Return [X, Y] of the center of cell containing provided text 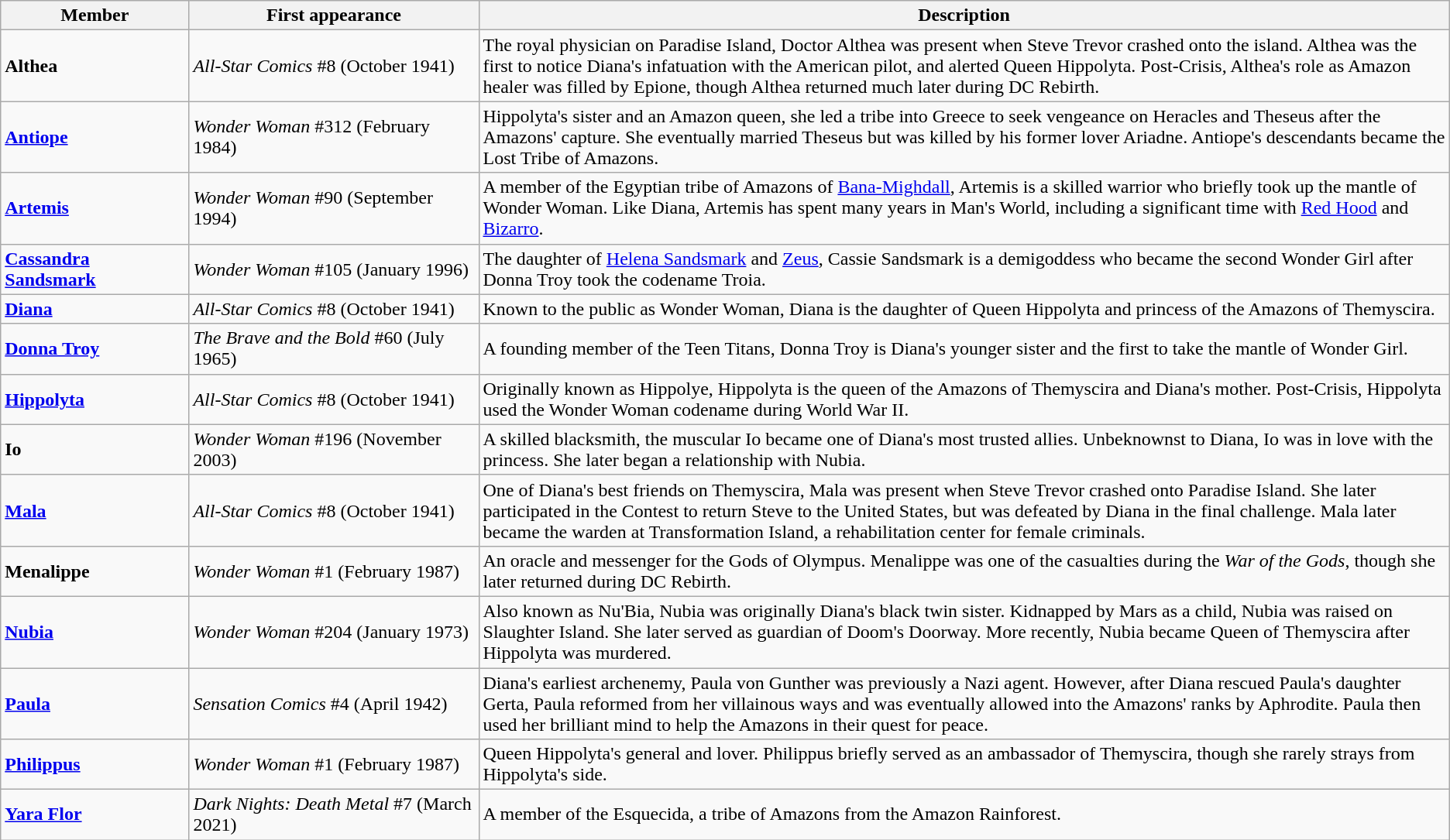
Artemis [94, 208]
Description [964, 15]
First appearance [334, 15]
Wonder Woman #204 (January 1973) [334, 632]
Cassandra Sandsmark [94, 269]
Sensation Comics #4 (April 1942) [334, 703]
Wonder Woman #90 (September 1994) [334, 208]
Diana [94, 309]
Menalippe [94, 571]
Nubia [94, 632]
Althea [94, 66]
Queen Hippolyta's general and lover. Philippus briefly served as an ambassador of Themyscira, though she rarely strays from Hippolyta's side. [964, 765]
Donna Troy [94, 348]
A member of the Esquecida, a tribe of Amazons from the Amazon Rainforest. [964, 814]
Known to the public as Wonder Woman, Diana is the daughter of Queen Hippolyta and princess of the Amazons of Themyscira. [964, 309]
The Brave and the Bold #60 (July 1965) [334, 348]
Philippus [94, 765]
Wonder Woman #196 (November 2003) [334, 449]
Io [94, 449]
Antiope [94, 137]
A founding member of the Teen Titans, Donna Troy is Diana's younger sister and the first to take the mantle of Wonder Girl. [964, 348]
Member [94, 15]
Paula [94, 703]
Hippolyta [94, 399]
Dark Nights: Death Metal #7 (March 2021) [334, 814]
Wonder Woman #312 (February 1984) [334, 137]
Yara Flor [94, 814]
Wonder Woman #105 (January 1996) [334, 269]
Mala [94, 510]
